Return the (x, y) coordinate for the center point of the cell that contains the specified text.  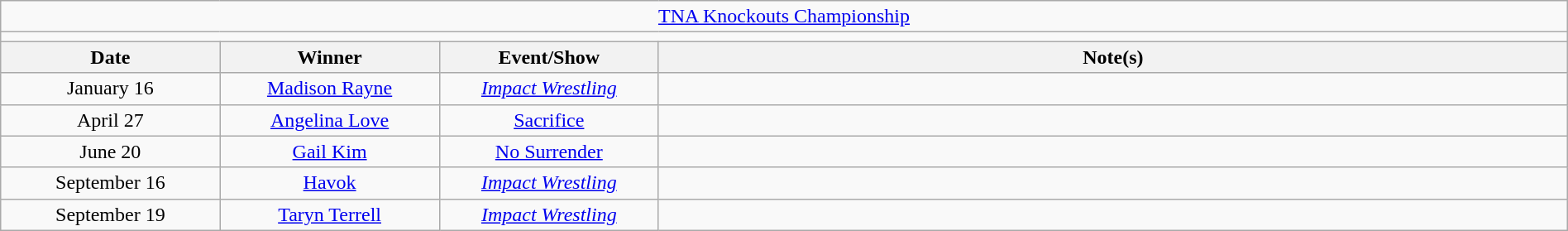
September 16 (111, 183)
Taryn Terrell (329, 214)
January 16 (111, 89)
Sacrifice (549, 120)
Date (111, 57)
No Surrender (549, 152)
September 19 (111, 214)
Angelina Love (329, 120)
June 20 (111, 152)
April 27 (111, 120)
Winner (329, 57)
TNA Knockouts Championship (784, 17)
Note(s) (1113, 57)
Madison Rayne (329, 89)
Gail Kim (329, 152)
Havok (329, 183)
Event/Show (549, 57)
